Detect which cell encompasses the target text, then output its [X, Y] center coordinate. 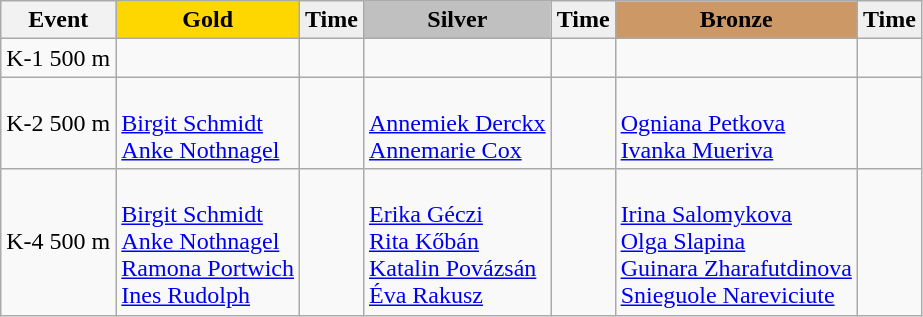
K-4 500 m [58, 242]
Silver [457, 20]
Birgit SchmidtAnke NothnagelRamona PortwichInes Rudolph [208, 242]
Erika GécziRita KőbánKatalin PovázsánÉva Rakusz [457, 242]
K-2 500 m [58, 123]
K-1 500 m [58, 58]
Irina SalomykovaOlga SlapinaGuinara ZharafutdinovaSnieguole Nareviciute [736, 242]
Birgit SchmidtAnke Nothnagel [208, 123]
Bronze [736, 20]
Annemiek DerckxAnnemarie Cox [457, 123]
Gold [208, 20]
Ogniana PetkovaIvanka Mueriva [736, 123]
Event [58, 20]
